Output the [X, Y] coordinate of the center of the cell containing the given text.  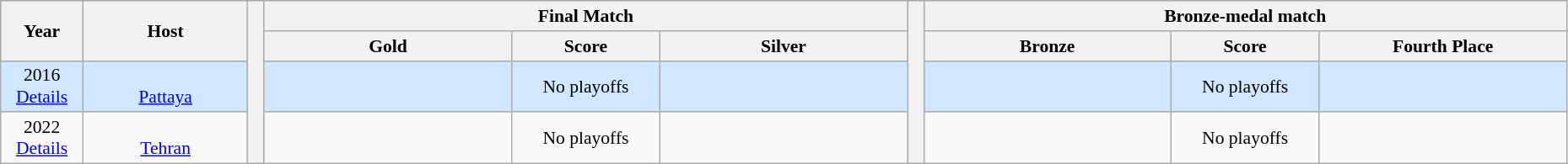
Bronze-medal match [1245, 16]
Silver [783, 46]
2022 Details [42, 138]
Fourth Place [1442, 46]
Pattaya [165, 86]
Host [165, 30]
Final Match [585, 16]
Tehran [165, 138]
Year [42, 30]
2016 Details [42, 86]
Bronze [1048, 46]
Gold [388, 46]
